Capture the cell that displays the provided text and extract its (X, Y) central coordinate. 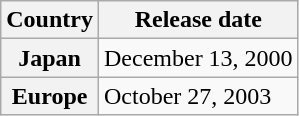
Europe (50, 96)
Release date (198, 20)
Japan (50, 58)
December 13, 2000 (198, 58)
October 27, 2003 (198, 96)
Country (50, 20)
